Search for the cell housing the specified text and yield its [X, Y] center coordinate. 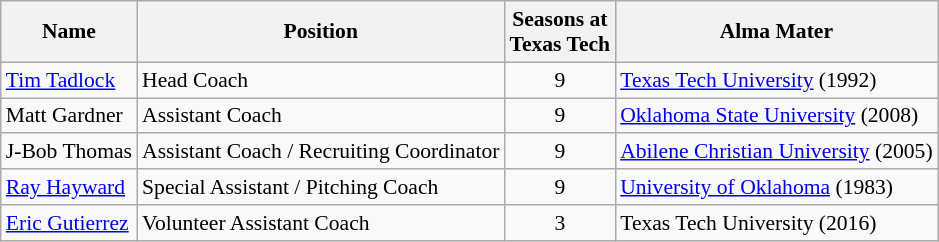
Alma Mater [776, 32]
Volunteer Assistant Coach [320, 223]
Texas Tech University (1992) [776, 80]
Eric Gutierrez [69, 223]
University of Oklahoma (1983) [776, 187]
Position [320, 32]
Texas Tech University (2016) [776, 223]
Assistant Coach [320, 116]
Oklahoma State University (2008) [776, 116]
Name [69, 32]
Assistant Coach / Recruiting Coordinator [320, 152]
Abilene Christian University (2005) [776, 152]
Seasons atTexas Tech [560, 32]
Ray Hayward [69, 187]
J-Bob Thomas [69, 152]
Head Coach [320, 80]
Special Assistant / Pitching Coach [320, 187]
Matt Gardner [69, 116]
3 [560, 223]
Tim Tadlock [69, 80]
